Determine the (x, y) coordinate at the center of the cell enclosing the given text.  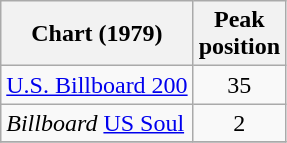
U.S. Billboard 200 (97, 85)
Peakposition (239, 34)
Billboard US Soul (97, 123)
35 (239, 85)
Chart (1979) (97, 34)
2 (239, 123)
